Provide the [x, y] coordinate of the cell's center where the given text is located.  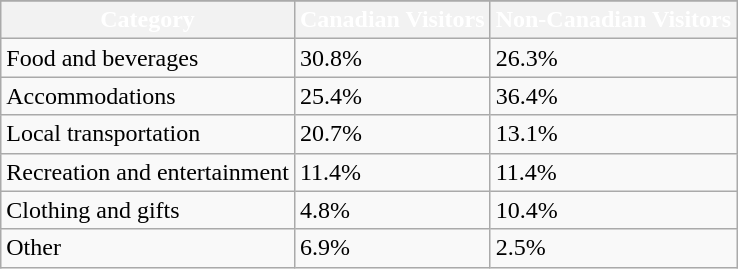
Food and beverages [148, 58]
Clothing and gifts [148, 210]
6.9% [392, 248]
Accommodations [148, 96]
Category [148, 20]
30.8% [392, 58]
Canadian Visitors [392, 20]
Local transportation [148, 134]
2.5% [613, 248]
26.3% [613, 58]
10.4% [613, 210]
25.4% [392, 96]
4.8% [392, 210]
36.4% [613, 96]
Other [148, 248]
13.1% [613, 134]
Recreation and entertainment [148, 172]
20.7% [392, 134]
Non-Canadian Visitors [613, 20]
